Provide the [X, Y] coordinate of the cell's center where the given text is located.  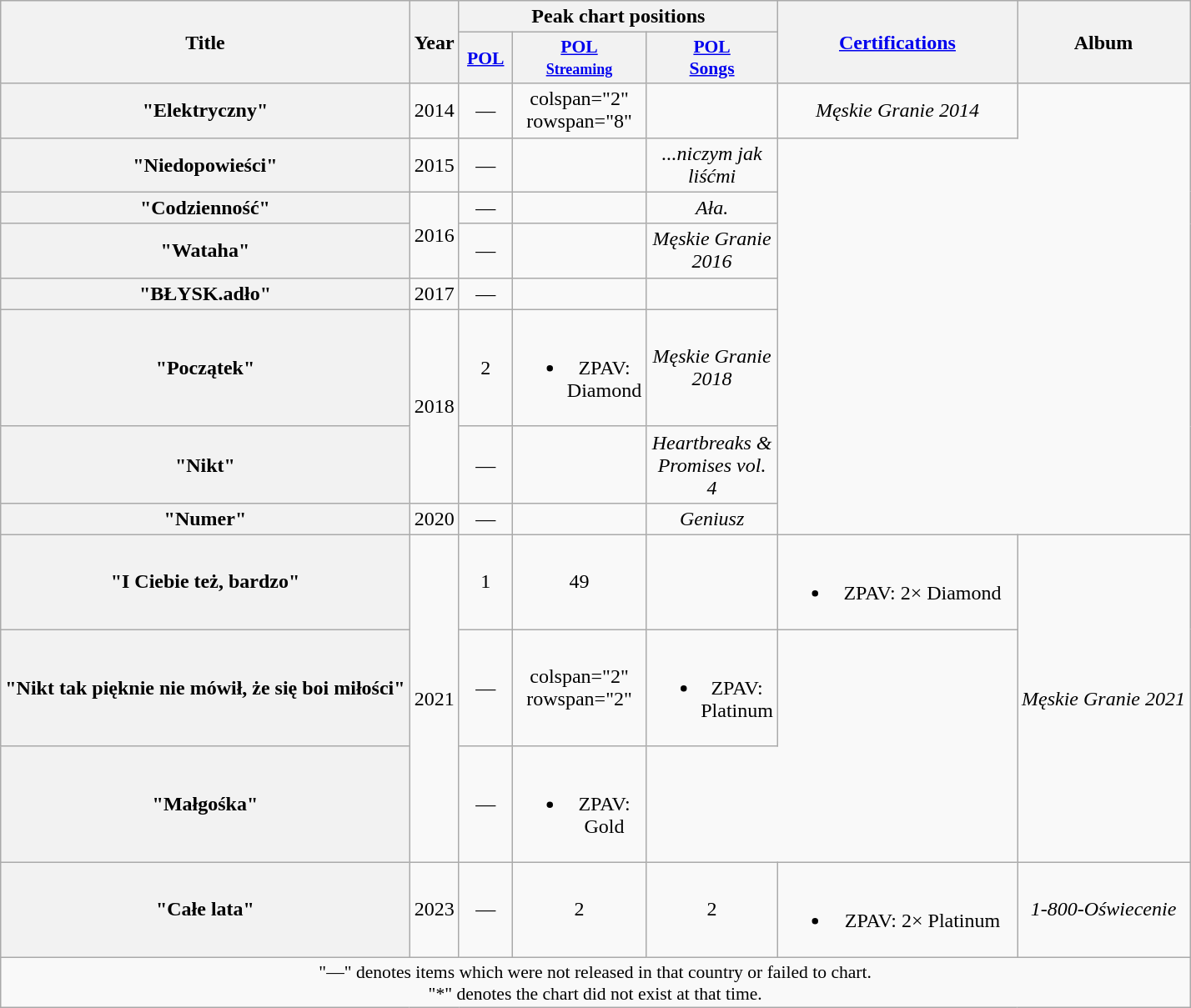
2020 [434, 519]
Męskie Granie 2018 [712, 368]
2014 [434, 110]
"Nikt" [205, 464]
1 [485, 582]
Peak chart positions [618, 17]
"Niedopowieści" [205, 165]
2021 [434, 699]
Certifications [897, 42]
ZPAV: Platinum [712, 687]
Geniusz [712, 519]
ZPAV: 2× Diamond [897, 582]
colspan="2" rowspan="8" [579, 110]
2017 [434, 293]
POLSongs [712, 58]
Heartbreaks & Promises vol. 4 [712, 464]
"I Ciebie też, bardzo" [205, 582]
Ała. [712, 208]
"Codzienność" [205, 208]
Title [205, 42]
49 [579, 582]
ZPAV: 2× Platinum [897, 910]
2018 [434, 406]
ZPAV: Diamond [579, 368]
1-800-Oświecenie [1104, 910]
"Małgośka" [205, 805]
2023 [434, 910]
ZPAV: Gold [579, 805]
"Elektryczny" [205, 110]
"Całe lata" [205, 910]
Album [1104, 42]
2016 [434, 235]
Year [434, 42]
"—" denotes items which were not released in that country or failed to chart."*" denotes the chart did not exist at that time. [595, 982]
...niczym jak liśćmi [712, 165]
"Wataha" [205, 250]
colspan="2" rowspan="2" [579, 687]
POLStreaming [579, 58]
2015 [434, 165]
POL [485, 58]
"BŁYSK.adło" [205, 293]
"Nikt tak pięknie nie mówił, że się boi miłości" [205, 687]
"Początek" [205, 368]
Męskie Granie 2014 [897, 110]
Męskie Granie 2021 [1104, 699]
Męskie Granie 2016 [712, 250]
"Numer" [205, 519]
